Locate the cell with the specified text and output its (X, Y) center coordinate. 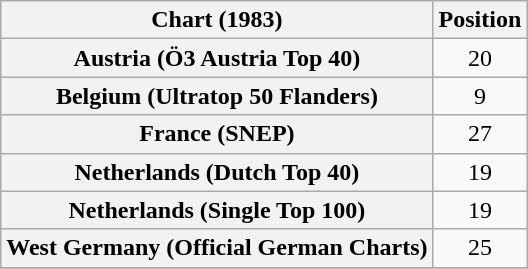
West Germany (Official German Charts) (217, 248)
Position (480, 20)
France (SNEP) (217, 134)
Belgium (Ultratop 50 Flanders) (217, 96)
9 (480, 96)
27 (480, 134)
20 (480, 58)
Netherlands (Single Top 100) (217, 210)
Austria (Ö3 Austria Top 40) (217, 58)
Netherlands (Dutch Top 40) (217, 172)
25 (480, 248)
Chart (1983) (217, 20)
